Pinpoint the cell where the given text exists, returning its [x, y] midpoint coordinate. 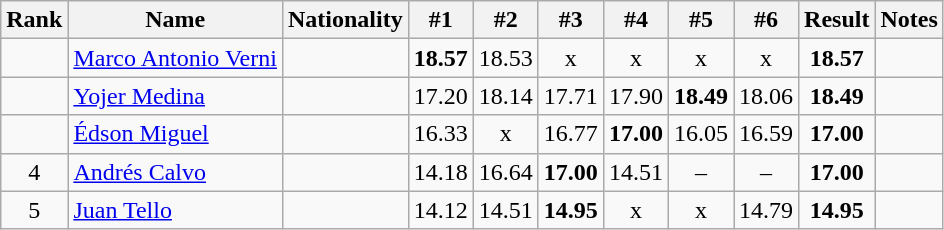
4 [34, 172]
17.90 [636, 96]
14.12 [440, 210]
16.64 [506, 172]
16.59 [766, 134]
16.05 [700, 134]
5 [34, 210]
#6 [766, 20]
#4 [636, 20]
#5 [700, 20]
14.18 [440, 172]
18.06 [766, 96]
#3 [570, 20]
Yojer Medina [176, 96]
Rank [34, 20]
Édson Miguel [176, 134]
14.79 [766, 210]
Name [176, 20]
Nationality [345, 20]
18.53 [506, 58]
Notes [909, 20]
18.14 [506, 96]
16.77 [570, 134]
Andrés Calvo [176, 172]
17.71 [570, 96]
#1 [440, 20]
Marco Antonio Verni [176, 58]
17.20 [440, 96]
#2 [506, 20]
Juan Tello [176, 210]
Result [837, 20]
16.33 [440, 134]
